Return the [X, Y] coordinate for the center point of the cell that contains the specified text.  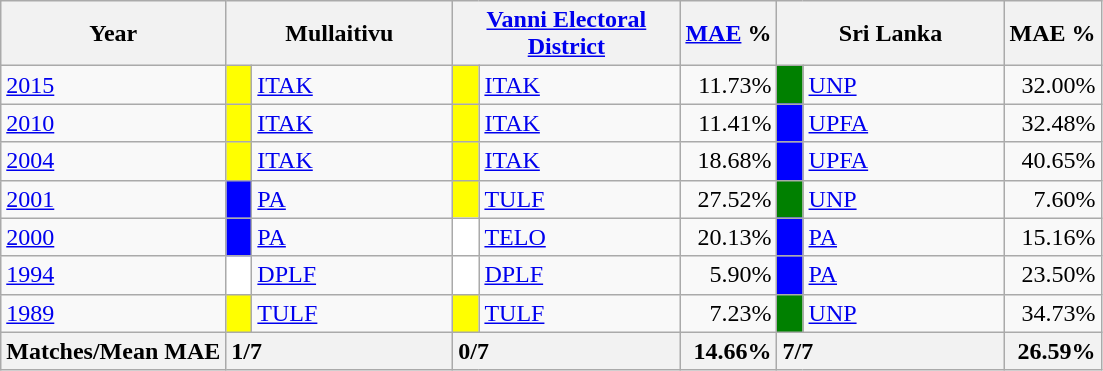
20.13% [728, 237]
2001 [114, 199]
32.00% [1052, 85]
1994 [114, 275]
15.16% [1052, 237]
27.52% [728, 199]
2000 [114, 237]
5.90% [728, 275]
11.73% [728, 85]
26.59% [1052, 351]
18.68% [728, 161]
1/7 [340, 351]
Vanni Electoral District [566, 34]
2010 [114, 123]
TELO [580, 237]
1989 [114, 313]
14.66% [728, 351]
40.65% [1052, 161]
7.23% [728, 313]
2004 [114, 161]
34.73% [1052, 313]
Matches/Mean MAE [114, 351]
0/7 [566, 351]
32.48% [1052, 123]
23.50% [1052, 275]
7.60% [1052, 199]
2015 [114, 85]
Sri Lanka [890, 34]
7/7 [890, 351]
11.41% [728, 123]
Year [114, 34]
Mullaitivu [340, 34]
